Identify which cell holds the provided text, then report its [X, Y] central coordinate. 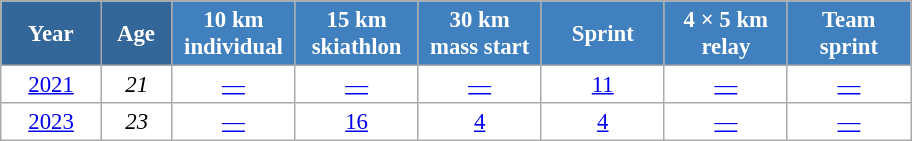
16 [356, 122]
11 [602, 85]
2021 [52, 85]
Age [136, 34]
Sprint [602, 34]
21 [136, 85]
2023 [52, 122]
30 km mass start [480, 34]
23 [136, 122]
Year [52, 34]
Team sprint [848, 34]
10 km individual [234, 34]
15 km skiathlon [356, 34]
4 × 5 km relay [726, 34]
